Locate the cell with the specified text and output its [X, Y] center coordinate. 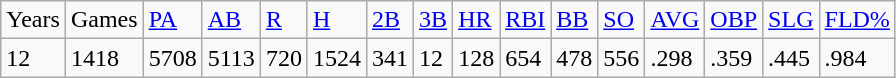
341 [390, 58]
5708 [172, 58]
.445 [791, 58]
RBI [526, 20]
5113 [231, 58]
Years [34, 20]
.359 [734, 58]
654 [526, 58]
HR [476, 20]
556 [622, 58]
SLG [791, 20]
1524 [336, 58]
128 [476, 58]
.984 [857, 58]
Games [104, 20]
SO [622, 20]
AVG [675, 20]
478 [574, 58]
BB [574, 20]
AB [231, 20]
R [284, 20]
OBP [734, 20]
.298 [675, 58]
1418 [104, 58]
FLD% [857, 20]
3B [434, 20]
PA [172, 20]
2B [390, 20]
720 [284, 58]
H [336, 20]
